Find where the given text appears and provide that cell's center as [x, y] coordinate. 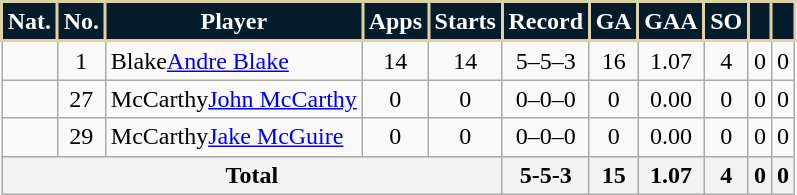
Apps [395, 22]
5-5-3 [546, 175]
16 [614, 60]
15 [614, 175]
BlakeAndre Blake [234, 60]
McCarthyJake McGuire [234, 137]
McCarthyJohn McCarthy [234, 99]
Player [234, 22]
29 [81, 137]
GAA [671, 22]
27 [81, 99]
No. [81, 22]
5–5–3 [546, 60]
Total [252, 175]
Record [546, 22]
SO [726, 22]
GA [614, 22]
Starts [465, 22]
1 [81, 60]
Nat. [30, 22]
